Pinpoint the cell where the given text exists, returning its (x, y) midpoint coordinate. 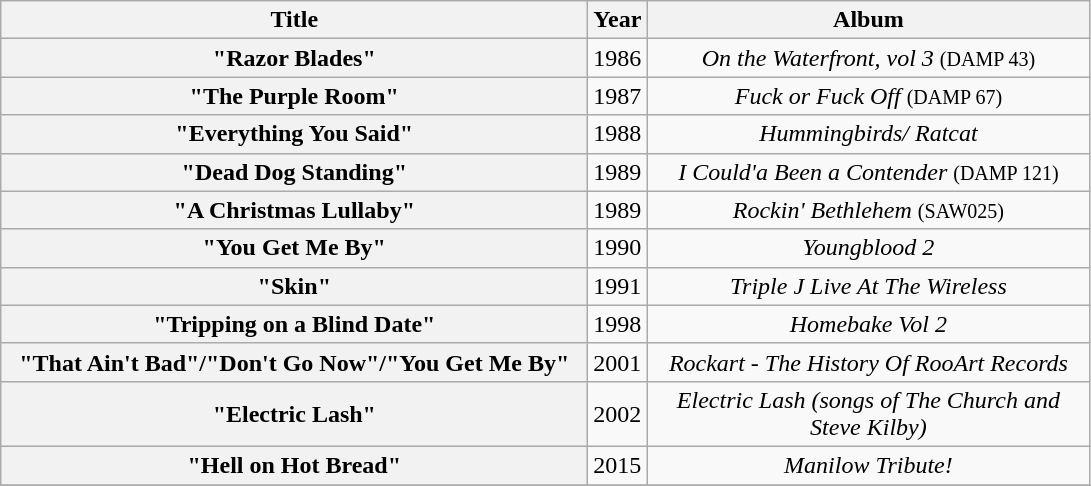
Title (294, 20)
Triple J Live At The Wireless (868, 286)
1998 (618, 324)
"Razor Blades" (294, 58)
"The Purple Room" (294, 96)
1990 (618, 248)
I Could'a Been a Contender (DAMP 121) (868, 172)
1988 (618, 134)
"Electric Lash" (294, 414)
1986 (618, 58)
"Everything You Said" (294, 134)
"That Ain't Bad"/"Don't Go Now"/"You Get Me By" (294, 362)
2002 (618, 414)
Rockart - The History Of RooArt Records (868, 362)
"Dead Dog Standing" (294, 172)
2015 (618, 465)
"Skin" (294, 286)
Electric Lash (songs of The Church and Steve Kilby) (868, 414)
"Hell on Hot Bread" (294, 465)
"You Get Me By" (294, 248)
2001 (618, 362)
On the Waterfront, vol 3 (DAMP 43) (868, 58)
Year (618, 20)
Youngblood 2 (868, 248)
Fuck or Fuck Off (DAMP 67) (868, 96)
"A Christmas Lullaby" (294, 210)
Manilow Tribute! (868, 465)
1991 (618, 286)
Hummingbirds/ Ratcat (868, 134)
Homebake Vol 2 (868, 324)
"Tripping on a Blind Date" (294, 324)
1987 (618, 96)
Album (868, 20)
Rockin' Bethlehem (SAW025) (868, 210)
